From the cell containing the given text, extract its center point as [X, Y] coordinate. 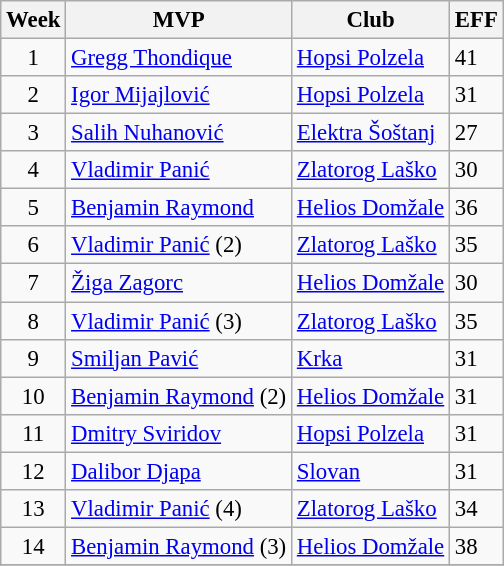
1 [34, 58]
Benjamin Raymond [179, 208]
6 [34, 245]
Club [371, 20]
Krka [371, 358]
Benjamin Raymond (2) [179, 396]
13 [34, 509]
10 [34, 396]
41 [477, 58]
Vladimir Panić (4) [179, 509]
EFF [477, 20]
Igor Mijajlović [179, 95]
Dalibor Djapa [179, 471]
Dmitry Sviridov [179, 433]
9 [34, 358]
7 [34, 283]
Salih Nuhanović [179, 133]
Elektra Šoštanj [371, 133]
Gregg Thondique [179, 58]
3 [34, 133]
Vladimir Panić (3) [179, 321]
Žiga Zagorc [179, 283]
5 [34, 208]
36 [477, 208]
38 [477, 546]
2 [34, 95]
Week [34, 20]
Benjamin Raymond (3) [179, 546]
Smiljan Pavić [179, 358]
4 [34, 170]
MVP [179, 20]
12 [34, 471]
8 [34, 321]
Vladimir Panić [179, 170]
27 [477, 133]
Vladimir Panić (2) [179, 245]
14 [34, 546]
11 [34, 433]
34 [477, 509]
Slovan [371, 471]
